Identify which cell holds the provided text, then report its [x, y] central coordinate. 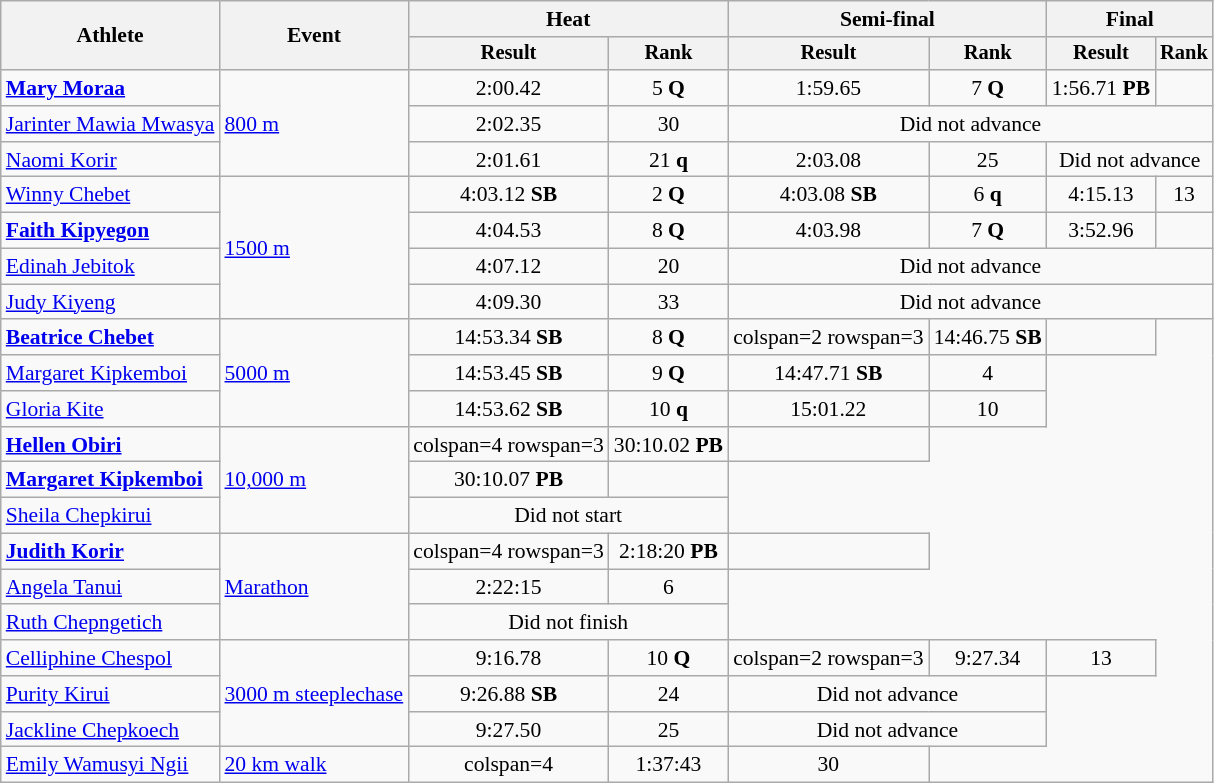
15:01.22 [828, 409]
6 q [988, 195]
2:03.08 [828, 160]
Faith Kipyegon [110, 231]
Naomi Korir [110, 160]
21 q [668, 160]
Judith Korir [110, 552]
800 m [314, 124]
Edinah Jebitok [110, 267]
4:03.12 SB [508, 195]
5000 m [314, 374]
colspan=4 [508, 765]
Celliphine Chespol [110, 658]
10 [988, 409]
4 [988, 373]
10,000 m [314, 480]
Hellen Obiri [110, 445]
4:03.98 [828, 231]
Judy Kiyeng [110, 302]
1:56.71 PB [1101, 88]
14:53.34 SB [508, 338]
6 [668, 587]
2:18:20 PB [668, 552]
9 Q [668, 373]
4:03.08 SB [828, 195]
14:47.71 SB [828, 373]
24 [668, 694]
2 Q [668, 195]
Beatrice Chebet [110, 338]
4:15.13 [1101, 195]
2:01.61 [508, 160]
14:53.62 SB [508, 409]
Sheila Chepkirui [110, 516]
Did not start [568, 516]
Athlete [110, 36]
14:53.45 SB [508, 373]
Did not finish [568, 623]
20 km walk [314, 765]
Marathon [314, 588]
1500 m [314, 248]
Emily Wamusyi Ngii [110, 765]
Mary Moraa [110, 88]
5 Q [668, 88]
Semi-final [888, 19]
3:52.96 [1101, 231]
10 q [668, 409]
Gloria Kite [110, 409]
33 [668, 302]
Heat [568, 19]
9:26.88 SB [508, 694]
Event [314, 36]
4:07.12 [508, 267]
4:09.30 [508, 302]
Final [1130, 19]
20 [668, 267]
9:27.34 [988, 658]
14:46.75 SB [988, 338]
10 Q [668, 658]
Ruth Chepngetich [110, 623]
30:10.07 PB [508, 480]
1:37:43 [668, 765]
30:10.02 PB [668, 445]
2:00.42 [508, 88]
Angela Tanui [110, 587]
1:59.65 [828, 88]
4:04.53 [508, 231]
9:16.78 [508, 658]
Winny Chebet [110, 195]
Jarinter Mawia Mwasya [110, 124]
Purity Kirui [110, 694]
9:27.50 [508, 730]
Jackline Chepkoech [110, 730]
2:22:15 [508, 587]
2:02.35 [508, 124]
3000 m steeplechase [314, 694]
